For the text-containing cell, return its midpoint in [x, y] coordinate format. 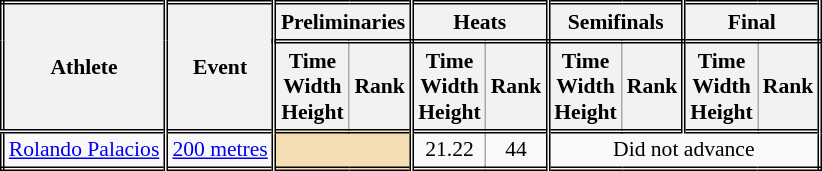
Did not advance [684, 150]
Final [752, 22]
Rolando Palacios [84, 150]
Heats [480, 22]
Athlete [84, 67]
200 metres [220, 150]
Preliminaries [342, 22]
21.22 [449, 150]
44 [517, 150]
Event [220, 67]
Semifinals [616, 22]
